Locate the cell with the specified text and output its (x, y) center coordinate. 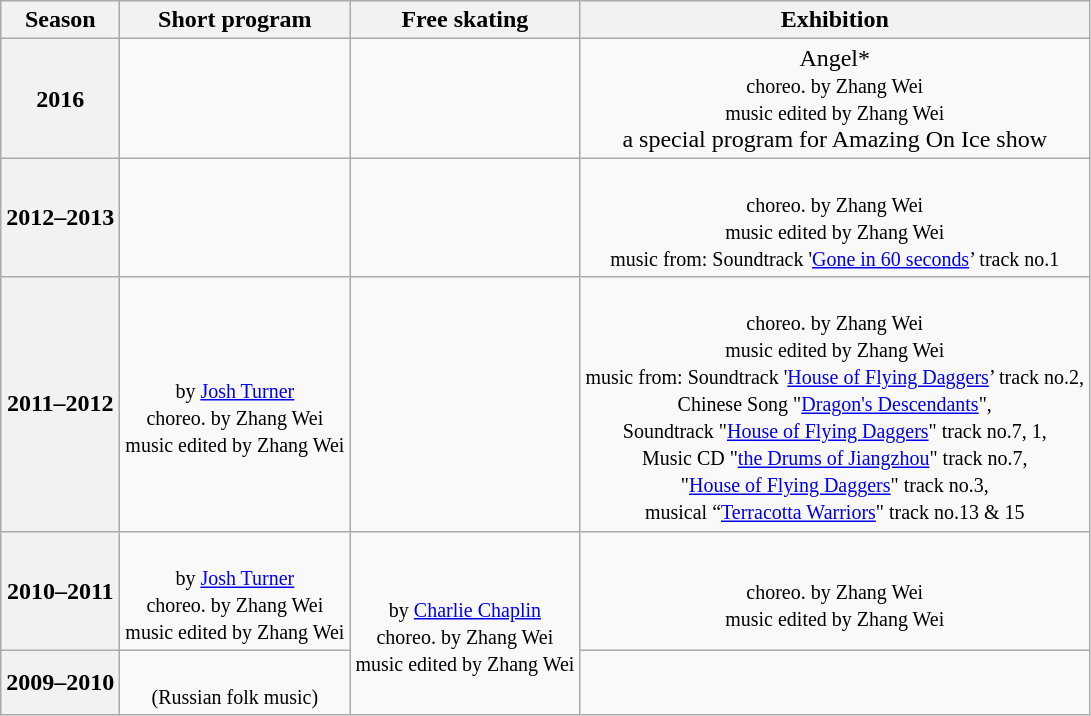
2009–2010 (60, 682)
choreo. by Zhang Wei music edited by Zhang Wei (835, 590)
(Russian folk music) (235, 682)
2012–2013 (60, 218)
by Charlie Chaplin choreo. by Zhang Wei music edited by Zhang Wei (465, 623)
Angel* choreo. by Zhang Wei music edited by Zhang Weia special program for Amazing On Ice show (835, 98)
Season (60, 20)
2011–2012 (60, 404)
choreo. by Zhang Wei music edited by Zhang Wei music from: Soundtrack 'Gone in 60 seconds’ track no.1 (835, 218)
Free skating (465, 20)
2010–2011 (60, 590)
Exhibition (835, 20)
Short program (235, 20)
2016 (60, 98)
